Determine the (x, y) coordinate at the center of the cell enclosing the given text.  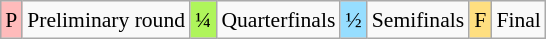
Quarterfinals (278, 20)
Final (518, 20)
Preliminary round (106, 20)
Semifinals (418, 20)
F (480, 20)
¼ (203, 20)
P (11, 20)
½ (353, 20)
